Detect which cell encompasses the target text, then output its [x, y] center coordinate. 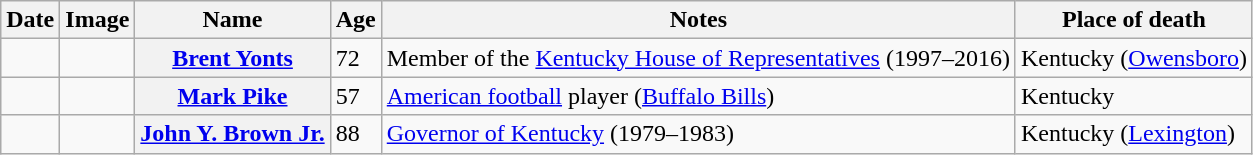
Mark Pike [232, 96]
Kentucky (Owensboro) [1134, 58]
Name [232, 20]
John Y. Brown Jr. [232, 134]
72 [356, 58]
Member of the Kentucky House of Representatives (1997–2016) [698, 58]
57 [356, 96]
American football player (Buffalo Bills) [698, 96]
Image [98, 20]
Governor of Kentucky (1979–1983) [698, 134]
88 [356, 134]
Place of death [1134, 20]
Date [30, 20]
Notes [698, 20]
Age [356, 20]
Brent Yonts [232, 58]
Kentucky [1134, 96]
Kentucky (Lexington) [1134, 134]
